From the cell containing the given text, extract its center point as (X, Y) coordinate. 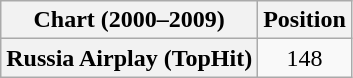
Chart (2000–2009) (130, 20)
Russia Airplay (TopHit) (130, 58)
Position (305, 20)
148 (305, 58)
